Provide the (X, Y) coordinate of the cell's center where the given text is located.  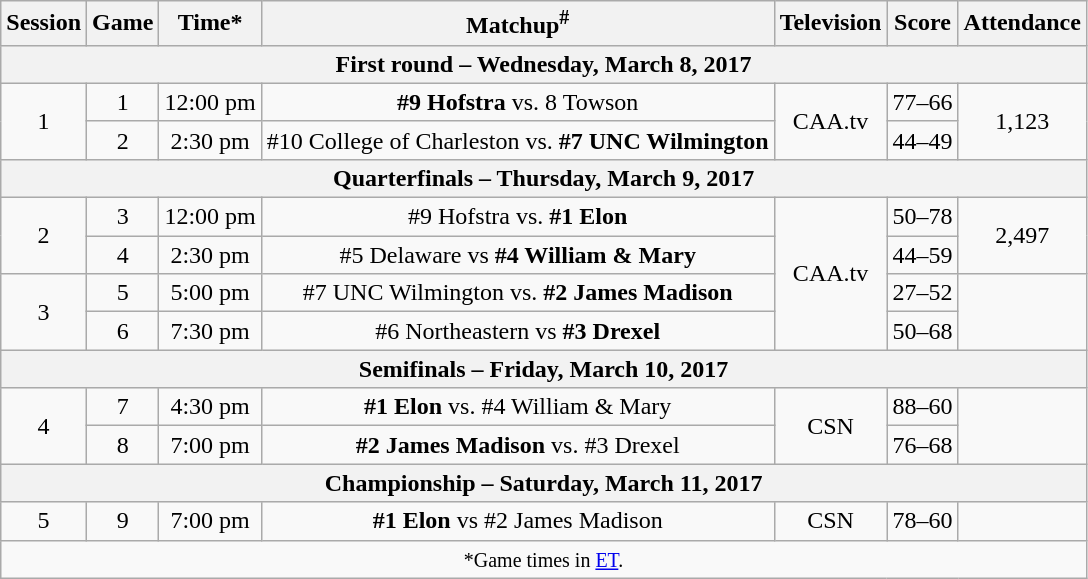
Quarterfinals – Thursday, March 9, 2017 (544, 178)
#2 James Madison vs. #3 Drexel (518, 445)
Session (44, 24)
#6 Northeastern vs #3 Drexel (518, 331)
7:30 pm (210, 331)
6 (123, 331)
Attendance (1022, 24)
8 (123, 445)
50–78 (922, 217)
Score (922, 24)
9 (123, 521)
#7 UNC Wilmington vs. #2 James Madison (518, 293)
Television (830, 24)
50–68 (922, 331)
44–49 (922, 140)
27–52 (922, 293)
77–66 (922, 102)
78–60 (922, 521)
#9 Hofstra vs. #1 Elon (518, 217)
#1 Elon vs #2 James Madison (518, 521)
5:00 pm (210, 293)
*Game times in ET. (544, 559)
Semifinals – Friday, March 10, 2017 (544, 369)
#10 College of Charleston vs. #7 UNC Wilmington (518, 140)
Time* (210, 24)
2,497 (1022, 236)
1,123 (1022, 121)
88–60 (922, 407)
Championship – Saturday, March 11, 2017 (544, 483)
7 (123, 407)
Matchup# (518, 24)
Game (123, 24)
#5 Delaware vs #4 William & Mary (518, 255)
#9 Hofstra vs. 8 Towson (518, 102)
4:30 pm (210, 407)
44–59 (922, 255)
First round – Wednesday, March 8, 2017 (544, 64)
#1 Elon vs. #4 William & Mary (518, 407)
76–68 (922, 445)
